Identify which cell holds the provided text, then report its (X, Y) central coordinate. 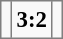
3:2 (32, 20)
